Identify which cell holds the provided text, then report its [x, y] central coordinate. 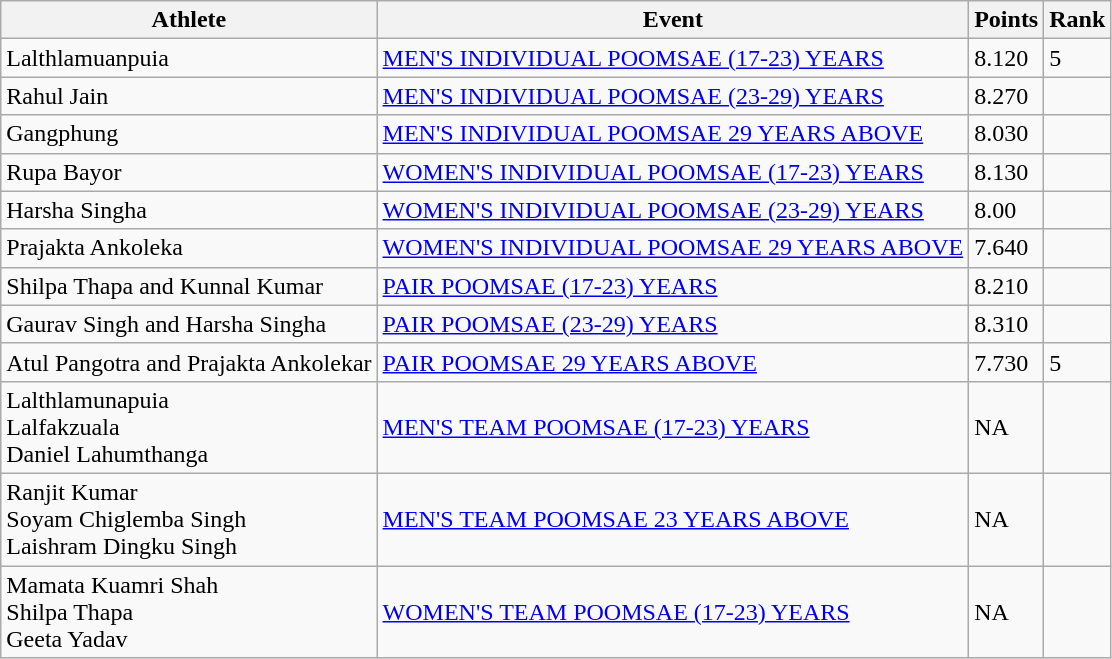
Harsha Singha [189, 210]
Gangphung [189, 134]
Rank [1078, 20]
7.730 [1006, 362]
Lalthlamuanpuia [189, 58]
Rupa Bayor [189, 172]
8.00 [1006, 210]
8.210 [1006, 286]
Event [673, 20]
8.310 [1006, 324]
PAIR POOMSAE 29 YEARS ABOVE [673, 362]
Gaurav Singh and Harsha Singha [189, 324]
WOMEN'S INDIVIDUAL POOMSAE 29 YEARS ABOVE [673, 248]
8.130 [1006, 172]
7.640 [1006, 248]
Athlete [189, 20]
Prajakta Ankoleka [189, 248]
WOMEN'S TEAM POOMSAE (17-23) YEARS [673, 612]
WOMEN'S INDIVIDUAL POOMSAE (23-29) YEARS [673, 210]
PAIR POOMSAE (17-23) YEARS [673, 286]
Ranjit KumarSoyam Chiglemba SinghLaishram Dingku Singh [189, 519]
PAIR POOMSAE (23-29) YEARS [673, 324]
MEN'S INDIVIDUAL POOMSAE (17-23) YEARS [673, 58]
8.270 [1006, 96]
MEN'S INDIVIDUAL POOMSAE 29 YEARS ABOVE [673, 134]
8.030 [1006, 134]
Rahul Jain [189, 96]
Atul Pangotra and Prajakta Ankolekar [189, 362]
LalthlamunapuiaLalfakzualaDaniel Lahumthanga [189, 427]
MEN'S TEAM POOMSAE (17-23) YEARS [673, 427]
WOMEN'S INDIVIDUAL POOMSAE (17-23) YEARS [673, 172]
Shilpa Thapa and Kunnal Kumar [189, 286]
Mamata Kuamri ShahShilpa ThapaGeeta Yadav [189, 612]
8.120 [1006, 58]
Points [1006, 20]
MEN'S TEAM POOMSAE 23 YEARS ABOVE [673, 519]
MEN'S INDIVIDUAL POOMSAE (23-29) YEARS [673, 96]
